Determine the [X, Y] coordinate at the center of the cell enclosing the given text.  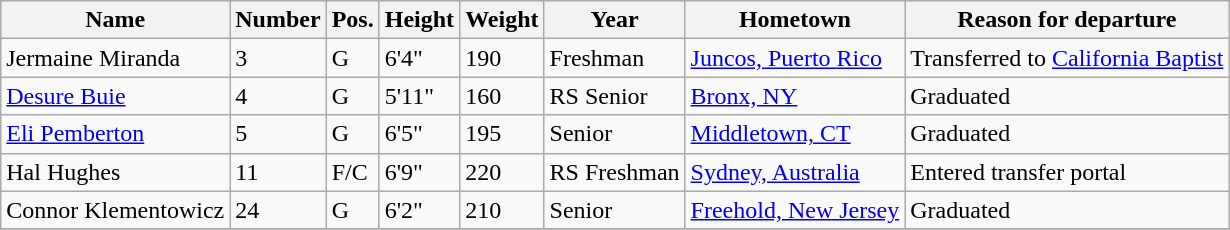
6'4" [419, 58]
Entered transfer portal [1067, 172]
24 [278, 210]
3 [278, 58]
11 [278, 172]
5'11" [419, 96]
5 [278, 134]
4 [278, 96]
Name [116, 20]
Weight [502, 20]
RS Senior [614, 96]
Juncos, Puerto Rico [795, 58]
Hal Hughes [116, 172]
220 [502, 172]
Desure Buie [116, 96]
F/C [352, 172]
Transferred to California Baptist [1067, 58]
210 [502, 210]
6'2" [419, 210]
6'9" [419, 172]
160 [502, 96]
Eli Pemberton [116, 134]
6'5" [419, 134]
Hometown [795, 20]
Height [419, 20]
Bronx, NY [795, 96]
Middletown, CT [795, 134]
RS Freshman [614, 172]
Freehold, New Jersey [795, 210]
Freshman [614, 58]
195 [502, 134]
Connor Klementowicz [116, 210]
Number [278, 20]
Jermaine Miranda [116, 58]
Year [614, 20]
Pos. [352, 20]
Sydney, Australia [795, 172]
190 [502, 58]
Reason for departure [1067, 20]
